Find where the given text appears and provide that cell's center as (x, y) coordinate. 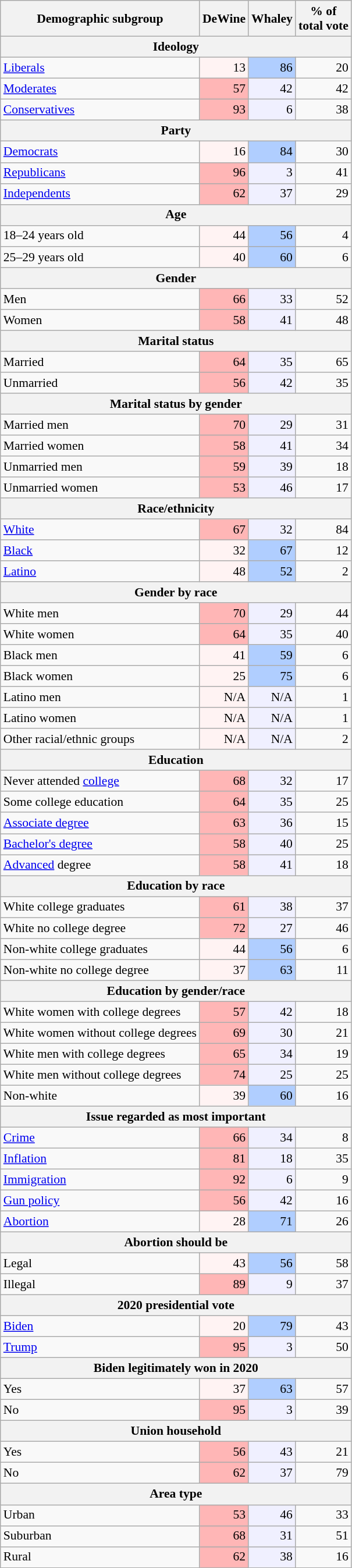
Marital status by gender (176, 404)
69 (224, 1033)
White women with college degrees (100, 1012)
Liberals (100, 68)
White men (100, 613)
Inflation (100, 1159)
75 (272, 677)
Latino (100, 571)
White college graduates (100, 907)
Urban (100, 1515)
Legal (100, 1264)
96 (224, 173)
Associate degree (100, 823)
Biden (100, 1327)
86 (272, 68)
Crime (100, 1138)
Other racial/ethnic groups (100, 739)
50 (323, 1347)
DeWine (224, 19)
72 (224, 928)
Unmarried men (100, 467)
Education (176, 760)
11 (323, 970)
Union household (176, 1431)
Education by gender/race (176, 991)
Non-white (100, 1096)
27 (272, 928)
19 (323, 1054)
25–29 years old (100, 257)
93 (224, 110)
92 (224, 1180)
Trump (100, 1347)
% oftotal vote (323, 19)
Black men (100, 655)
26 (323, 1222)
Conservatives (100, 110)
White no college degree (100, 928)
8 (323, 1138)
71 (272, 1222)
Gender (176, 278)
Abortion (100, 1222)
Illegal (100, 1285)
White men with college degrees (100, 1054)
Latino men (100, 698)
Non-white college graduates (100, 949)
Married men (100, 425)
4 (323, 236)
12 (323, 550)
Race/ethnicity (176, 509)
61 (224, 907)
Unmarried (100, 383)
White women without college degrees (100, 1033)
18–24 years old (100, 236)
Men (100, 299)
Ideology (176, 47)
Abortion should be (176, 1243)
Rural (100, 1557)
74 (224, 1075)
Marital status (176, 341)
Bachelor's degree (100, 844)
Gun policy (100, 1201)
Some college education (100, 802)
Issue regarded as most important (176, 1117)
13 (224, 68)
Independents (100, 194)
2020 presidential vote (176, 1306)
White men without college degrees (100, 1075)
Republicans (100, 173)
89 (224, 1285)
Suburban (100, 1536)
Unmarried women (100, 488)
Latino women (100, 719)
Democrats (100, 152)
Whaley (272, 19)
Demographic subgroup (100, 19)
15 (323, 823)
Biden legitimately won in 2020 (176, 1368)
Education by race (176, 886)
Women (100, 320)
Immigration (100, 1180)
Area type (176, 1494)
Non-white no college degree (100, 970)
White women (100, 634)
Age (176, 215)
36 (272, 823)
Advanced degree (100, 865)
Black women (100, 677)
28 (224, 1222)
White (100, 529)
Gender by race (176, 592)
81 (224, 1159)
Married women (100, 446)
Married (100, 362)
Never attended college (100, 781)
Party (176, 131)
51 (323, 1536)
Moderates (100, 89)
Black (100, 550)
